From the cell containing the given text, extract its center point as [X, Y] coordinate. 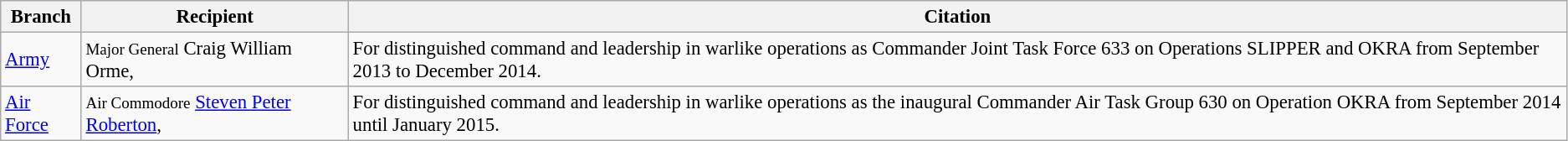
Army [41, 60]
Major General Craig William Orme, [214, 60]
Air Commodore Steven Peter Roberton, [214, 114]
Branch [41, 17]
Recipient [214, 17]
Citation [957, 17]
Air Force [41, 114]
